Return the [X, Y] coordinate for the center point of the cell that contains the specified text.  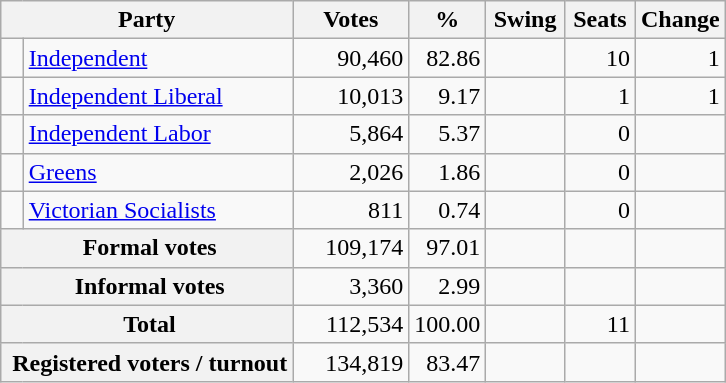
134,819 [351, 362]
Victorian Socialists [158, 210]
0.74 [448, 210]
Registered voters / turnout [147, 362]
2.99 [448, 286]
811 [351, 210]
Swing [526, 20]
Change [680, 20]
10,013 [351, 96]
100.00 [448, 324]
3,360 [351, 286]
82.86 [448, 58]
9.17 [448, 96]
% [448, 20]
Informal votes [147, 286]
109,174 [351, 248]
Votes [351, 20]
Greens [158, 172]
Independent Labor [158, 134]
5,864 [351, 134]
1.86 [448, 172]
Formal votes [147, 248]
90,460 [351, 58]
112,534 [351, 324]
5.37 [448, 134]
Total [147, 324]
Independent Liberal [158, 96]
2,026 [351, 172]
11 [600, 324]
Seats [600, 20]
Party [147, 20]
97.01 [448, 248]
83.47 [448, 362]
10 [600, 58]
Independent [158, 58]
